Detect which cell encompasses the target text, then output its (X, Y) center coordinate. 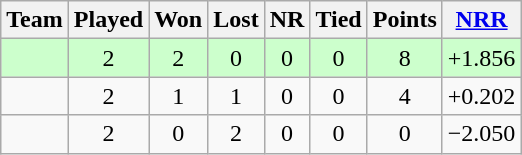
NR (287, 20)
8 (404, 58)
Lost (236, 20)
Tied (338, 20)
Team (35, 20)
Points (404, 20)
Played (108, 20)
Won (178, 20)
4 (404, 96)
−2.050 (482, 134)
+1.856 (482, 58)
+0.202 (482, 96)
NRR (482, 20)
